Scan for the cell matching the given text and deliver its [X, Y] coordinate at center. 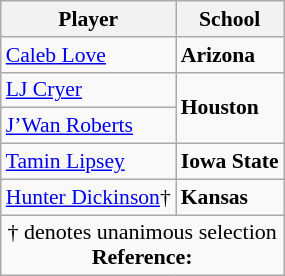
Hunter Dickinson† [88, 197]
Tamin Lipsey [88, 162]
† denotes unanimous selectionReference: [142, 246]
Kansas [230, 197]
Player [88, 19]
Iowa State [230, 162]
LJ Cryer [88, 90]
School [230, 19]
J’Wan Roberts [88, 126]
Caleb Love [88, 55]
Arizona [230, 55]
Houston [230, 108]
